Detect which cell encompasses the target text, then output its (X, Y) center coordinate. 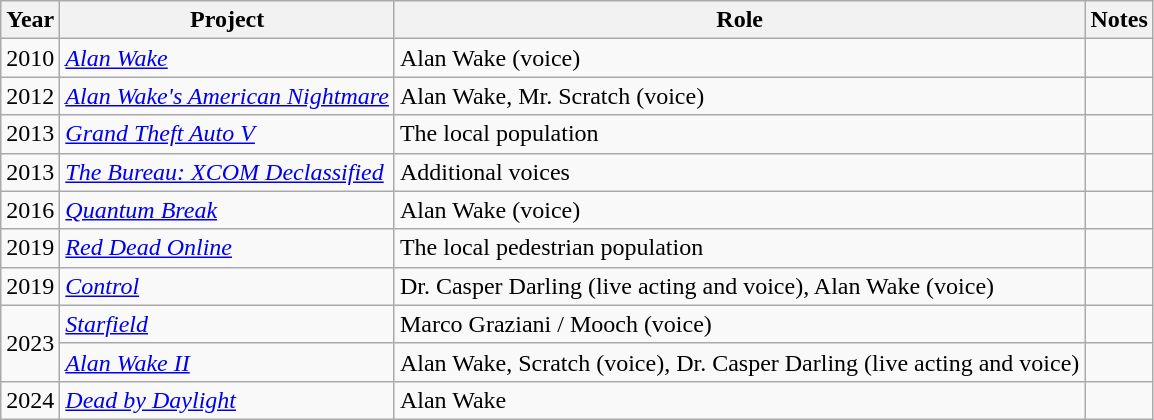
The local pedestrian population (739, 248)
The Bureau: XCOM Declassified (228, 172)
Control (228, 286)
Alan Wake, Scratch (voice), Dr. Casper Darling (live acting and voice) (739, 362)
Alan Wake II (228, 362)
2012 (30, 96)
2016 (30, 210)
2023 (30, 343)
Additional voices (739, 172)
Notes (1119, 20)
Quantum Break (228, 210)
Dead by Daylight (228, 400)
Grand Theft Auto V (228, 134)
2010 (30, 58)
Marco Graziani / Mooch (voice) (739, 324)
The local population (739, 134)
2024 (30, 400)
Role (739, 20)
Dr. Casper Darling (live acting and voice), Alan Wake (voice) (739, 286)
Year (30, 20)
Project (228, 20)
Starfield (228, 324)
Red Dead Online (228, 248)
Alan Wake, Mr. Scratch (voice) (739, 96)
Alan Wake's American Nightmare (228, 96)
